From the cell containing the given text, extract its center point as [X, Y] coordinate. 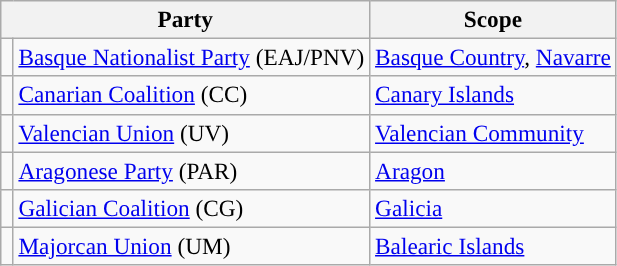
Basque Country, Navarre [493, 57]
Majorcan Union (UM) [192, 246]
Scope [493, 19]
Canary Islands [493, 95]
Galician Coalition (CG) [192, 208]
Aragonese Party (PAR) [192, 170]
Valencian Union (UV) [192, 133]
Aragon [493, 170]
Party [186, 19]
Valencian Community [493, 133]
Basque Nationalist Party (EAJ/PNV) [192, 57]
Galicia [493, 208]
Balearic Islands [493, 246]
Canarian Coalition (CC) [192, 95]
